Locate the cell with the specified text and output its [X, Y] center coordinate. 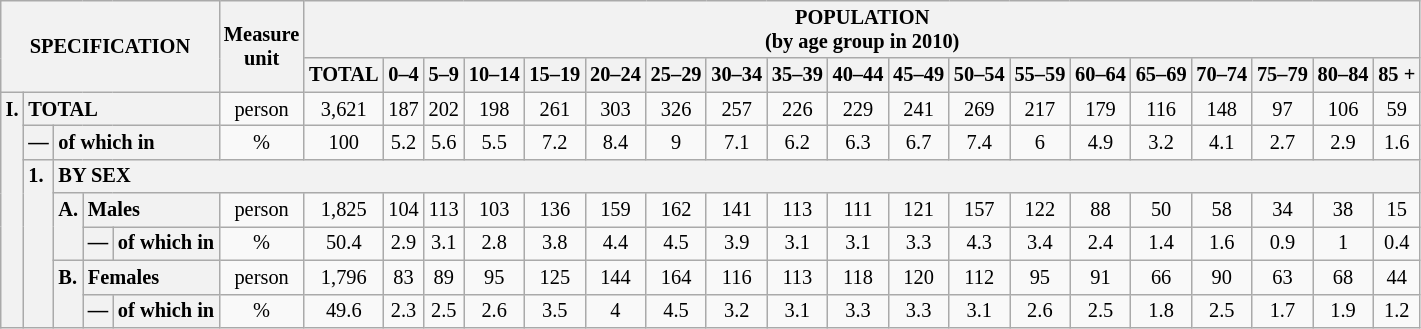
90 [1222, 277]
A. [68, 226]
3,621 [344, 109]
1. [38, 243]
85 + [1396, 75]
58 [1222, 210]
6.7 [918, 142]
2.4 [1100, 243]
88 [1100, 210]
SPECIFICATION [110, 46]
25–29 [676, 75]
63 [1282, 277]
4.3 [980, 243]
89 [444, 277]
9 [676, 142]
38 [1344, 210]
0.9 [1282, 243]
45–49 [918, 75]
4.1 [1222, 142]
157 [980, 210]
30–34 [736, 75]
50 [1162, 210]
0.4 [1396, 243]
75–79 [1282, 75]
136 [554, 210]
20–24 [616, 75]
100 [344, 142]
40–44 [858, 75]
70–74 [1222, 75]
60–64 [1100, 75]
303 [616, 109]
44 [1396, 277]
6.2 [798, 142]
83 [403, 277]
3.4 [1040, 243]
1.9 [1344, 311]
229 [858, 109]
241 [918, 109]
159 [616, 210]
66 [1162, 277]
10–14 [494, 75]
POPULATION (by age group in 2010) [862, 29]
122 [1040, 210]
148 [1222, 109]
1,825 [344, 210]
144 [616, 277]
49.6 [344, 311]
111 [858, 210]
97 [1282, 109]
91 [1100, 277]
179 [1100, 109]
6.3 [858, 142]
202 [444, 109]
2.8 [494, 243]
4.9 [1100, 142]
55–59 [1040, 75]
7.2 [554, 142]
164 [676, 277]
5.5 [494, 142]
59 [1396, 109]
Females [151, 277]
1 [1344, 243]
68 [1344, 277]
261 [554, 109]
4.4 [616, 243]
5–9 [444, 75]
80–84 [1344, 75]
34 [1282, 210]
65–69 [1162, 75]
198 [494, 109]
125 [554, 277]
3.5 [554, 311]
15 [1396, 210]
1.8 [1162, 311]
121 [918, 210]
7.1 [736, 142]
Males [151, 210]
112 [980, 277]
BY SEX [738, 176]
187 [403, 109]
1.2 [1396, 311]
226 [798, 109]
326 [676, 109]
2.7 [1282, 142]
4 [616, 311]
5.6 [444, 142]
1,796 [344, 277]
15–19 [554, 75]
1.4 [1162, 243]
103 [494, 210]
217 [1040, 109]
35–39 [798, 75]
6 [1040, 142]
257 [736, 109]
5.2 [403, 142]
0–4 [403, 75]
Measure unit [262, 46]
120 [918, 277]
162 [676, 210]
104 [403, 210]
1.7 [1282, 311]
50.4 [344, 243]
269 [980, 109]
118 [858, 277]
I. [12, 210]
8.4 [616, 142]
3.8 [554, 243]
3.9 [736, 243]
141 [736, 210]
2.3 [403, 311]
B. [68, 294]
50–54 [980, 75]
7.4 [980, 142]
106 [1344, 109]
